From the cell containing the given text, extract its center point as [x, y] coordinate. 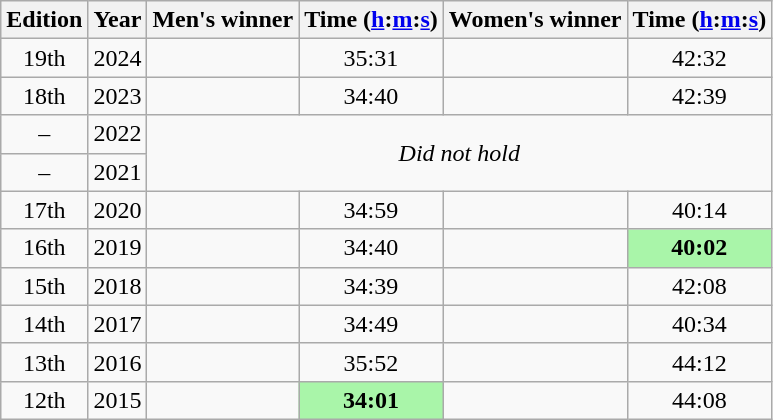
42:39 [700, 96]
2017 [118, 324]
35:31 [372, 58]
2021 [118, 172]
44:12 [700, 362]
34:59 [372, 210]
12th [44, 400]
42:32 [700, 58]
Did not hold [460, 153]
2019 [118, 248]
35:52 [372, 362]
18th [44, 96]
44:08 [700, 400]
2020 [118, 210]
40:14 [700, 210]
Men's winner [223, 20]
40:02 [700, 248]
2023 [118, 96]
40:34 [700, 324]
2016 [118, 362]
2018 [118, 286]
42:08 [700, 286]
Women's winner [535, 20]
2015 [118, 400]
17th [44, 210]
34:39 [372, 286]
34:49 [372, 324]
2022 [118, 134]
13th [44, 362]
34:01 [372, 400]
2024 [118, 58]
19th [44, 58]
15th [44, 286]
Year [118, 20]
Edition [44, 20]
14th [44, 324]
16th [44, 248]
